From the cell containing the given text, extract its center point as (x, y) coordinate. 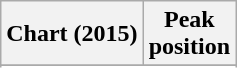
Peakposition (189, 34)
Chart (2015) (72, 34)
